Capture the cell that displays the provided text and extract its [x, y] central coordinate. 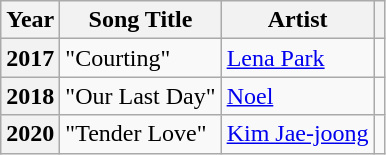
2020 [30, 134]
"Our Last Day" [140, 96]
Year [30, 20]
Artist [298, 20]
Kim Jae-joong [298, 134]
Lena Park [298, 58]
Noel [298, 96]
"Tender Love" [140, 134]
Song Title [140, 20]
2017 [30, 58]
2018 [30, 96]
"Courting" [140, 58]
